Find where the given text appears and provide that cell's center as (x, y) coordinate. 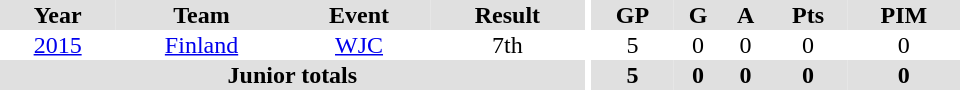
G (698, 15)
GP (632, 15)
WJC (359, 45)
A (746, 15)
Event (359, 15)
Junior totals (292, 75)
Finland (202, 45)
Year (58, 15)
Team (202, 15)
7th (507, 45)
Pts (808, 15)
PIM (904, 15)
2015 (58, 45)
Result (507, 15)
